Output the [X, Y] coordinate of the center of the cell containing the given text.  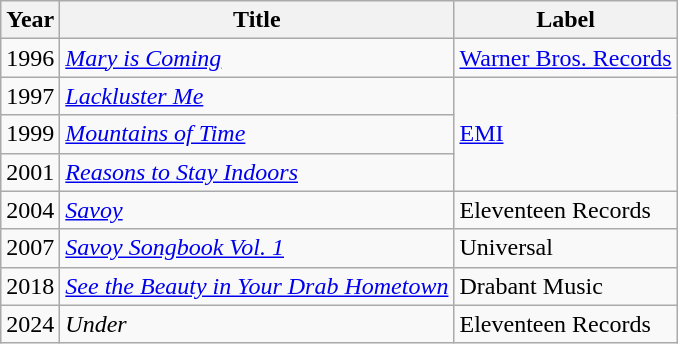
See the Beauty in Your Drab Hometown [257, 286]
Savoy Songbook Vol. 1 [257, 248]
Savoy [257, 210]
Label [566, 20]
Lackluster Me [257, 96]
2007 [30, 248]
2024 [30, 324]
2004 [30, 210]
1999 [30, 134]
2001 [30, 172]
1997 [30, 96]
Title [257, 20]
Reasons to Stay Indoors [257, 172]
Mary is Coming [257, 58]
1996 [30, 58]
Under [257, 324]
Mountains of Time [257, 134]
Drabant Music [566, 286]
EMI [566, 134]
Year [30, 20]
2018 [30, 286]
Warner Bros. Records [566, 58]
Universal [566, 248]
